Identify which cell holds the provided text, then report its (x, y) central coordinate. 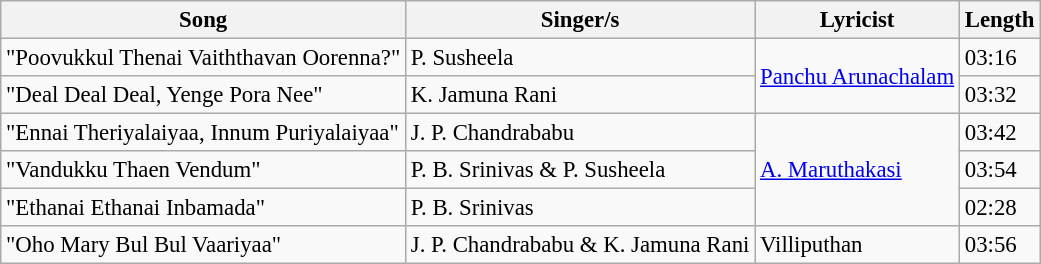
Villiputhan (858, 245)
"Vandukku Thaen Vendum" (204, 170)
Lyricist (858, 20)
Panchu Arunachalam (858, 76)
P. Susheela (580, 58)
Singer/s (580, 20)
03:54 (1000, 170)
02:28 (1000, 208)
03:32 (1000, 95)
03:42 (1000, 133)
"Deal Deal Deal, Yenge Pora Nee" (204, 95)
A. Maruthakasi (858, 170)
P. B. Srinivas (580, 208)
J. P. Chandrababu (580, 133)
03:56 (1000, 245)
K. Jamuna Rani (580, 95)
"Poovukkul Thenai Vaiththavan Oorenna?" (204, 58)
P. B. Srinivas & P. Susheela (580, 170)
"Ethanai Ethanai Inbamada" (204, 208)
"Oho Mary Bul Bul Vaariyaa" (204, 245)
03:16 (1000, 58)
J. P. Chandrababu & K. Jamuna Rani (580, 245)
"Ennai Theriyalaiyaa, Innum Puriyalaiyaa" (204, 133)
Length (1000, 20)
Song (204, 20)
